Provide the [X, Y] coordinate of the cell's center where the given text is located.  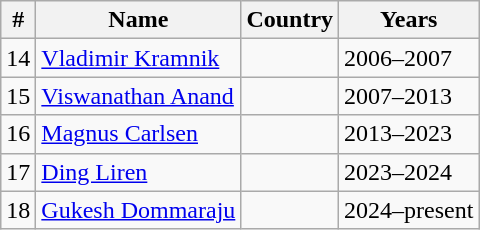
# [18, 20]
Magnus Carlsen [138, 134]
Country [290, 20]
Ding Liren [138, 172]
2006–2007 [409, 58]
17 [18, 172]
Name [138, 20]
2023–2024 [409, 172]
16 [18, 134]
Years [409, 20]
Vladimir Kramnik [138, 58]
18 [18, 210]
2013–2023 [409, 134]
Gukesh Dommaraju [138, 210]
2007–2013 [409, 96]
14 [18, 58]
2024–present [409, 210]
15 [18, 96]
Viswanathan Anand [138, 96]
